Scan for the cell matching the given text and deliver its (X, Y) coordinate at center. 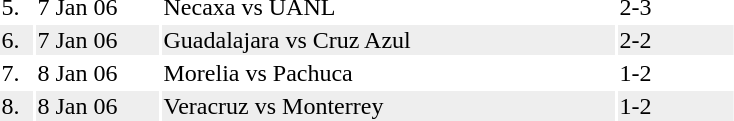
8. (16, 106)
2-2 (676, 40)
Morelia vs Pachuca (388, 73)
7 Jan 06 (98, 40)
7. (16, 73)
Veracruz vs Monterrey (388, 106)
Guadalajara vs Cruz Azul (388, 40)
6. (16, 40)
